Determine the [x, y] coordinate at the center of the cell enclosing the given text.  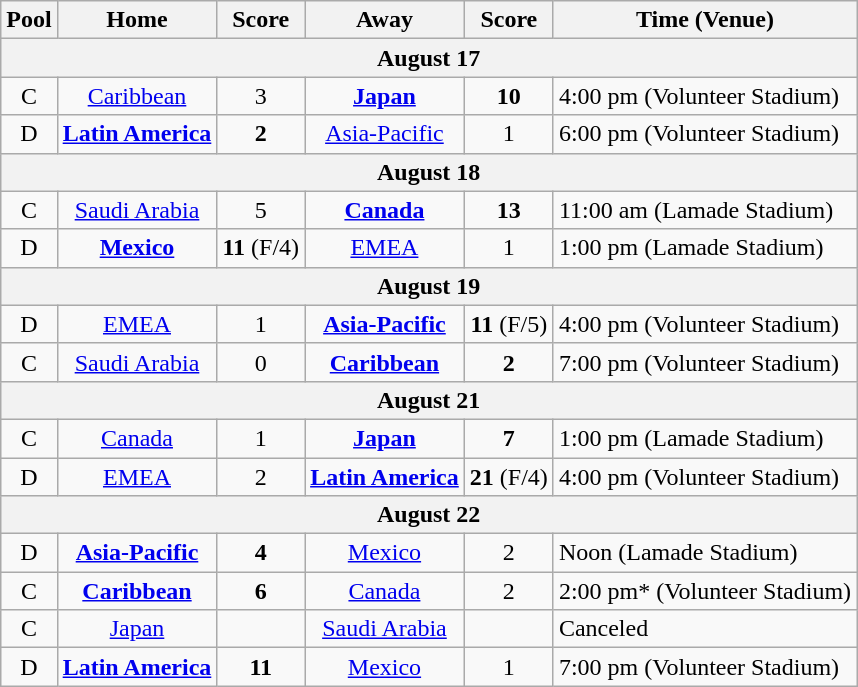
Noon (Lamade Stadium) [704, 553]
Home [137, 20]
August 21 [429, 400]
Time (Venue) [704, 20]
August 19 [429, 286]
August 17 [429, 58]
11 [261, 667]
0 [261, 362]
Canceled [704, 629]
6:00 pm (Volunteer Stadium) [704, 134]
11 (F/4) [261, 248]
4 [261, 553]
3 [261, 96]
August 18 [429, 172]
7 [508, 438]
10 [508, 96]
21 (F/4) [508, 477]
13 [508, 210]
Pool [29, 20]
5 [261, 210]
August 22 [429, 515]
11 (F/5) [508, 324]
2:00 pm* (Volunteer Stadium) [704, 591]
6 [261, 591]
11:00 am (Lamade Stadium) [704, 210]
Away [385, 20]
